Locate the cell with the specified text and output its (x, y) center coordinate. 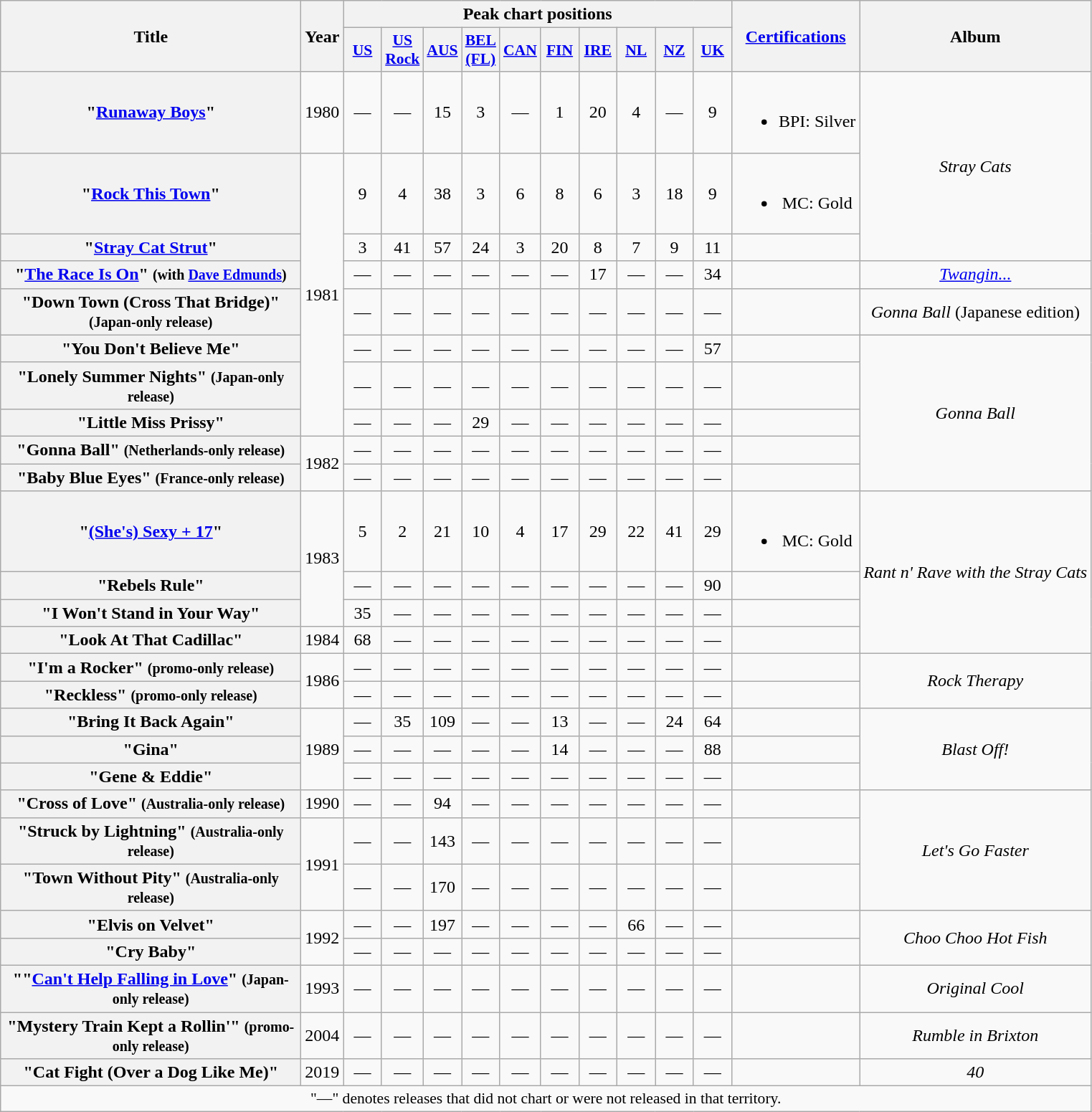
14 (559, 749)
"Elvis on Velvet" (151, 924)
US Rock (402, 50)
109 (442, 722)
"Look At That Cadillac" (151, 640)
Album (975, 36)
64 (713, 722)
"Runaway Boys" (151, 112)
""Can't Help Falling in Love" (Japan-only release) (151, 988)
66 (635, 924)
Title (151, 36)
AUS (442, 50)
"Cry Baby" (151, 951)
"Gene & Eddie" (151, 776)
5 (363, 532)
34 (713, 275)
"You Don't Believe Me" (151, 348)
"Lonely Summer Nights" (Japan-only release) (151, 386)
7 (635, 247)
"(She's) Sexy + 17" (151, 532)
18 (674, 194)
US (363, 50)
11 (713, 247)
1984 (323, 640)
"The Race Is On" (with Dave Edmunds) (151, 275)
94 (442, 804)
Gonna Ball (975, 413)
38 (442, 194)
1980 (323, 112)
NZ (674, 50)
"Rebels Rule" (151, 586)
10 (480, 532)
Rock Therapy (975, 681)
40 (975, 1073)
CAN (521, 50)
"Little Miss Prissy" (151, 422)
Twangin... (975, 275)
1982 (323, 463)
15 (442, 112)
Gonna Ball (Japanese edition) (975, 311)
FIN (559, 50)
"Mystery Train Kept a Rollin'" (promo-only release) (151, 1035)
68 (363, 640)
"Down Town (Cross That Bridge)" (Japan-only release) (151, 311)
"Cross of Love" (Australia-only release) (151, 804)
"Gina" (151, 749)
88 (713, 749)
"Town Without Pity" (Australia-only release) (151, 888)
Let's Go Faster (975, 850)
"—" denotes releases that did not chart or were not released in that territory. (546, 1099)
Peak chart positions (538, 14)
197 (442, 924)
13 (559, 722)
BPI: Silver (795, 112)
1981 (323, 294)
"Gonna Ball" (Netherlands-only release) (151, 450)
Choo Choo Hot Fish (975, 938)
1990 (323, 804)
1993 (323, 988)
Rant n' Rave with the Stray Cats (975, 572)
170 (442, 888)
"Baby Blue Eyes" (France-only release) (151, 477)
"Reckless" (promo-only release) (151, 695)
1986 (323, 681)
90 (713, 586)
IRE (598, 50)
1991 (323, 864)
1989 (323, 749)
143 (442, 840)
22 (635, 532)
"Bring It Back Again" (151, 722)
2 (402, 532)
Year (323, 36)
"Struck by Lightning" (Australia-only release) (151, 840)
UK (713, 50)
1 (559, 112)
Stray Cats (975, 166)
Blast Off! (975, 749)
NL (635, 50)
1992 (323, 938)
"I'm a Rocker" (promo-only release) (151, 667)
"Stray Cat Strut" (151, 247)
"Cat Fight (Over a Dog Like Me)" (151, 1073)
Rumble in Brixton (975, 1035)
BEL (FL) (480, 50)
"I Won't Stand in Your Way" (151, 613)
2019 (323, 1073)
Certifications (795, 36)
1983 (323, 559)
Original Cool (975, 988)
"Rock This Town" (151, 194)
2004 (323, 1035)
21 (442, 532)
